Determine the (x, y) coordinate at the center of the cell enclosing the given text.  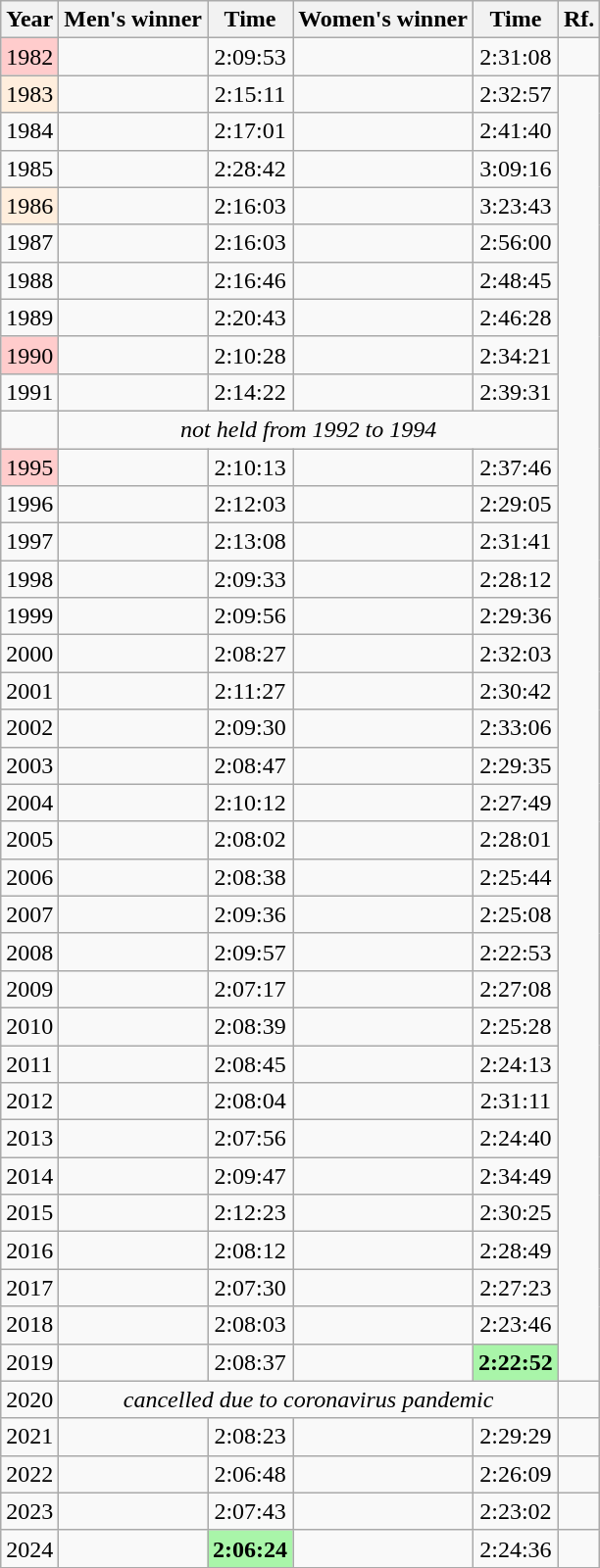
Rf. (578, 20)
Women's winner (383, 20)
2:08:38 (251, 877)
2024 (29, 1548)
2:29:05 (516, 505)
1991 (29, 392)
2:12:03 (251, 505)
2:41:40 (516, 131)
2:09:47 (251, 1176)
2:11:27 (251, 691)
2017 (29, 1288)
2:46:28 (516, 318)
not held from 1992 to 1994 (309, 429)
cancelled due to coronavirus pandemic (309, 1399)
2006 (29, 877)
2:09:57 (251, 952)
2016 (29, 1250)
2:08:27 (251, 654)
2:30:25 (516, 1213)
2007 (29, 914)
2:12:23 (251, 1213)
1995 (29, 467)
2:34:21 (516, 355)
2021 (29, 1437)
2:06:48 (251, 1474)
2:30:42 (516, 691)
2:39:31 (516, 392)
2:32:03 (516, 654)
2:22:53 (516, 952)
2:31:11 (516, 1102)
2:08:12 (251, 1250)
2:13:08 (251, 542)
2:37:46 (516, 467)
2:24:40 (516, 1139)
2:08:39 (251, 1026)
2:07:56 (251, 1139)
2:08:37 (251, 1362)
2:08:04 (251, 1102)
2:31:41 (516, 542)
2:22:52 (516, 1362)
Men's winner (133, 20)
2:28:12 (516, 579)
2:08:03 (251, 1325)
2:09:56 (251, 616)
1998 (29, 579)
1983 (29, 94)
3:09:16 (516, 169)
2:10:28 (251, 355)
1996 (29, 505)
2:17:01 (251, 131)
2008 (29, 952)
2:14:22 (251, 392)
2:08:47 (251, 765)
2:09:36 (251, 914)
3:23:43 (516, 206)
1985 (29, 169)
2:27:08 (516, 989)
2:10:13 (251, 467)
1988 (29, 280)
2020 (29, 1399)
1989 (29, 318)
2022 (29, 1474)
1986 (29, 206)
2:26:09 (516, 1474)
2011 (29, 1063)
2:31:08 (516, 57)
1990 (29, 355)
2:23:02 (516, 1511)
2:28:49 (516, 1250)
Year (29, 20)
2010 (29, 1026)
2:08:02 (251, 840)
2:29:35 (516, 765)
2005 (29, 840)
2:28:01 (516, 840)
2:16:46 (251, 280)
2003 (29, 765)
2012 (29, 1102)
2:09:30 (251, 728)
1999 (29, 616)
2004 (29, 803)
2:48:45 (516, 280)
2:25:08 (516, 914)
2015 (29, 1213)
1982 (29, 57)
2002 (29, 728)
2:33:06 (516, 728)
2:29:29 (516, 1437)
2:34:49 (516, 1176)
2:08:23 (251, 1437)
2:27:49 (516, 803)
2:28:42 (251, 169)
2:23:46 (516, 1325)
2:08:45 (251, 1063)
2:07:17 (251, 989)
2000 (29, 654)
2013 (29, 1139)
2:27:23 (516, 1288)
2:09:53 (251, 57)
2019 (29, 1362)
1987 (29, 243)
2018 (29, 1325)
1984 (29, 131)
2:24:13 (516, 1063)
2:20:43 (251, 318)
2:07:30 (251, 1288)
2023 (29, 1511)
2:07:43 (251, 1511)
2:10:12 (251, 803)
2:09:33 (251, 579)
2:06:24 (251, 1548)
2009 (29, 989)
2:15:11 (251, 94)
2:56:00 (516, 243)
2:25:44 (516, 877)
2:24:36 (516, 1548)
2014 (29, 1176)
2:29:36 (516, 616)
2:32:57 (516, 94)
2001 (29, 691)
1997 (29, 542)
2:25:28 (516, 1026)
